Return the (x, y) coordinate for the center point of the cell that contains the specified text.  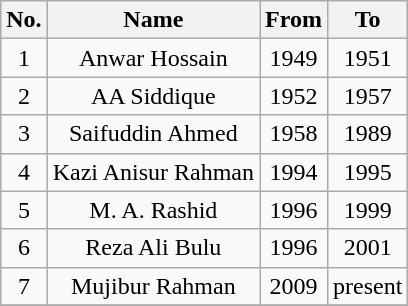
1958 (294, 134)
4 (24, 172)
2009 (294, 286)
Anwar Hossain (153, 58)
Kazi Anisur Rahman (153, 172)
1957 (367, 96)
1995 (367, 172)
Reza Ali Bulu (153, 248)
Mujibur Rahman (153, 286)
To (367, 20)
3 (24, 134)
2001 (367, 248)
1952 (294, 96)
5 (24, 210)
M. A. Rashid (153, 210)
present (367, 286)
2 (24, 96)
1999 (367, 210)
7 (24, 286)
1951 (367, 58)
1949 (294, 58)
1989 (367, 134)
No. (24, 20)
1 (24, 58)
AA Siddique (153, 96)
From (294, 20)
6 (24, 248)
Saifuddin Ahmed (153, 134)
Name (153, 20)
1994 (294, 172)
